Identify which cell holds the provided text, then report its (x, y) central coordinate. 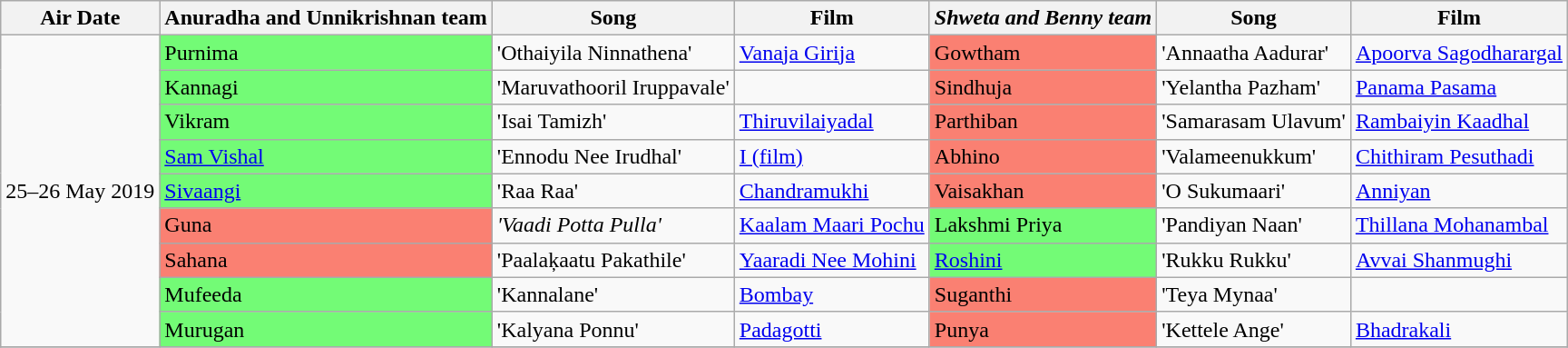
'Valameenukkum' (1254, 156)
Bhadrakali (1459, 329)
Guna (327, 225)
Punya (1043, 329)
Chithiram Pesuthadi (1459, 156)
'O Sukumaari' (1254, 191)
'Kannalane' (613, 294)
Kannagi (327, 87)
I (film) (831, 156)
Kaalam Maari Pochu (831, 225)
Padagotti (831, 329)
Apoorva Sagodharargal (1459, 53)
Roshini (1043, 260)
'Pandiyan Naan' (1254, 225)
Bombay (831, 294)
Parthiban (1043, 122)
Sivaangi (327, 191)
'Paalaķaatu Pakathile' (613, 260)
'Rukku Rukku' (1254, 260)
Shweta and Benny team (1043, 18)
'Vaadi Potta Pulla' (613, 225)
Thiruvilaiyadal (831, 122)
Anniyan (1459, 191)
'Isai Tamizh' (613, 122)
'Maruvathooril Iruppavale' (613, 87)
'Samarasam Ulavum' (1254, 122)
'Raa Raa' (613, 191)
Yaaradi Nee Mohini (831, 260)
'Annaatha Aadurar' (1254, 53)
'Kettele Ange' (1254, 329)
Panama Pasama (1459, 87)
'Othaiyila Ninnathena' (613, 53)
Purnima (327, 53)
Anuradha and Unnikrishnan team (327, 18)
Vanaja Girija (831, 53)
Suganthi (1043, 294)
25–26 May 2019 (80, 191)
Gowtham (1043, 53)
Vikram (327, 122)
Sahana (327, 260)
Lakshmi Priya (1043, 225)
'Kalyana Ponnu' (613, 329)
'Teya Mynaa' (1254, 294)
Sindhuja (1043, 87)
Vaisakhan (1043, 191)
Rambaiyin Kaadhal (1459, 122)
Chandramukhi (831, 191)
Mufeeda (327, 294)
'Ennodu Nee Irudhal' (613, 156)
Murugan (327, 329)
Thillana Mohanambal (1459, 225)
Air Date (80, 18)
Avvai Shanmughi (1459, 260)
Abhino (1043, 156)
'Yelantha Pazham' (1254, 87)
Sam Vishal (327, 156)
